Identify which cell holds the provided text, then report its (x, y) central coordinate. 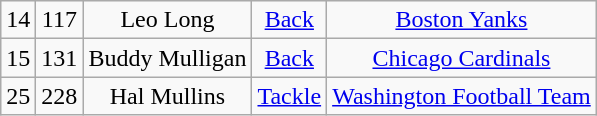
15 (18, 58)
14 (18, 20)
Tackle (290, 96)
131 (60, 58)
228 (60, 96)
Washington Football Team (462, 96)
Hal Mullins (168, 96)
117 (60, 20)
Buddy Mulligan (168, 58)
Leo Long (168, 20)
Chicago Cardinals (462, 58)
25 (18, 96)
Boston Yanks (462, 20)
